Capture the cell that displays the provided text and extract its (X, Y) central coordinate. 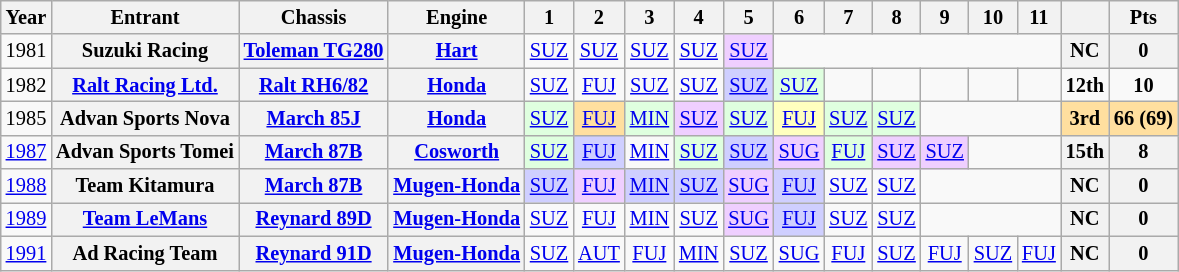
Advan Sports Tomei (145, 152)
March 85J (314, 118)
9 (945, 17)
Toleman TG280 (314, 51)
Hart (456, 51)
Team Kitamura (145, 186)
Entrant (145, 17)
Team LeMans (145, 219)
Suzuki Racing (145, 51)
Year (26, 17)
1985 (26, 118)
1981 (26, 51)
Pts (1144, 17)
1988 (26, 186)
12th (1085, 85)
2 (599, 17)
Reynard 91D (314, 253)
1982 (26, 85)
Reynard 89D (314, 219)
Engine (456, 17)
15th (1085, 152)
AUT (599, 253)
3 (650, 17)
11 (1039, 17)
Cosworth (456, 152)
1 (549, 17)
4 (698, 17)
3rd (1085, 118)
5 (748, 17)
Ralt RH6/82 (314, 85)
66 (69) (1144, 118)
1991 (26, 253)
1987 (26, 152)
1989 (26, 219)
Ad Racing Team (145, 253)
7 (848, 17)
Ralt Racing Ltd. (145, 85)
Chassis (314, 17)
Advan Sports Nova (145, 118)
6 (799, 17)
